Search for the cell housing the specified text and yield its [x, y] center coordinate. 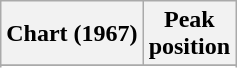
Peakposition [189, 34]
Chart (1967) [72, 34]
